Pinpoint the cell where the given text exists, returning its [x, y] midpoint coordinate. 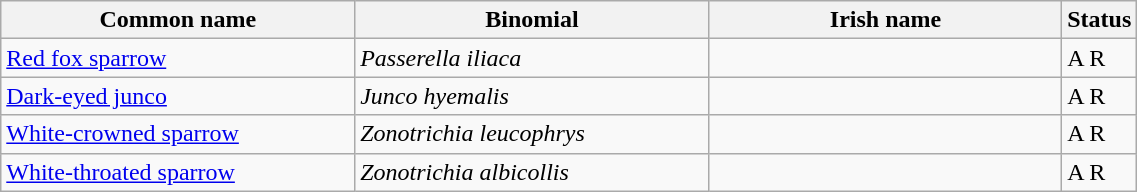
Passerella iliaca [532, 58]
Red fox sparrow [178, 58]
Junco hyemalis [532, 96]
Zonotrichia albicollis [532, 172]
Common name [178, 20]
White-crowned sparrow [178, 134]
Status [1100, 20]
Binomial [532, 20]
White-throated sparrow [178, 172]
Dark-eyed junco [178, 96]
Zonotrichia leucophrys [532, 134]
Irish name [885, 20]
